Identify which cell holds the provided text, then report its (x, y) central coordinate. 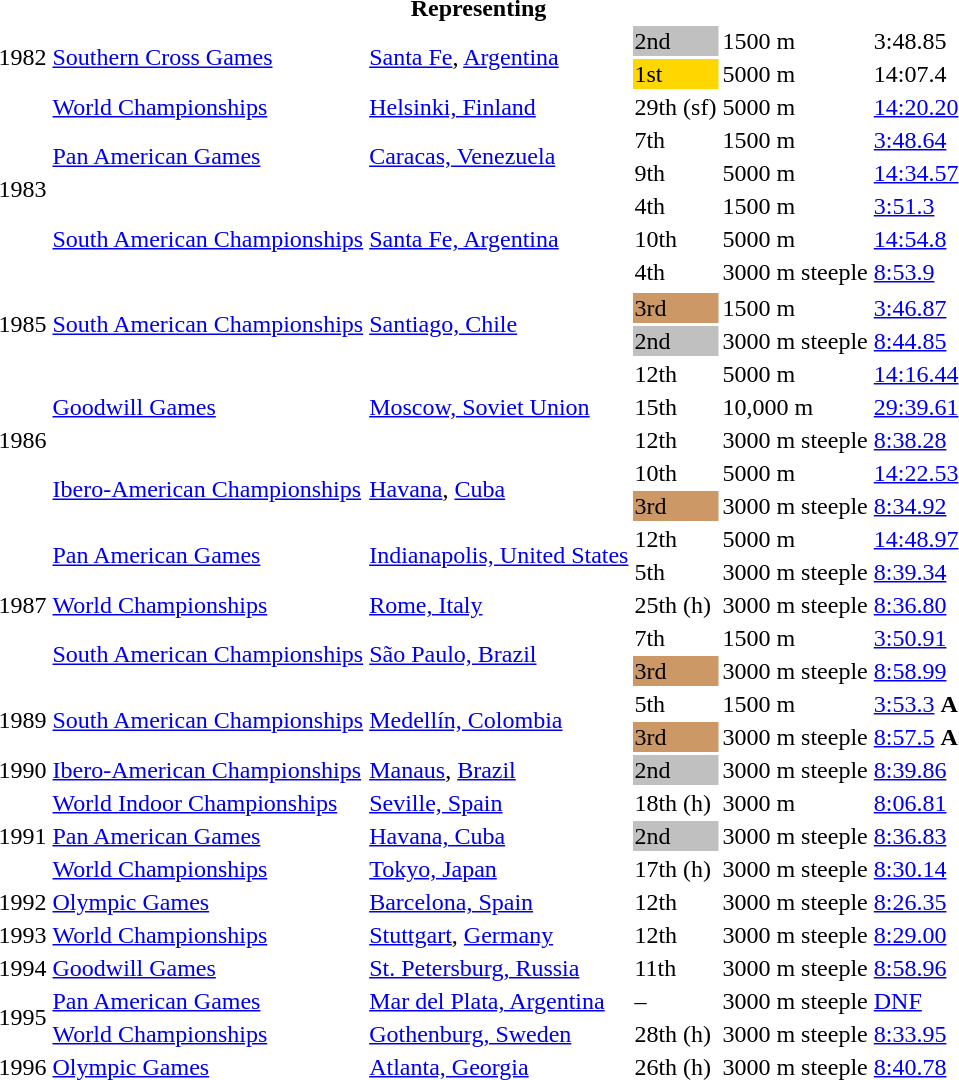
29th (sf) (676, 107)
São Paulo, Brazil (499, 654)
25th (h) (676, 605)
Medellín, Colombia (499, 720)
Rome, Italy (499, 605)
Indianapolis, United States (499, 556)
Caracas, Venezuela (499, 156)
Seville, Spain (499, 803)
Moscow, Soviet Union (499, 407)
1st (676, 74)
Manaus, Brazil (499, 770)
11th (676, 968)
3000 m (795, 803)
18th (h) (676, 803)
– (676, 1001)
Stuttgart, Germany (499, 935)
Barcelona, Spain (499, 902)
Tokyo, Japan (499, 869)
Southern Cross Games (208, 58)
9th (676, 173)
Mar del Plata, Argentina (499, 1001)
10,000 m (795, 407)
15th (676, 407)
St. Petersburg, Russia (499, 968)
World Indoor Championships (208, 803)
Olympic Games (208, 902)
28th (h) (676, 1034)
Gothenburg, Sweden (499, 1034)
Santiago, Chile (499, 324)
Helsinki, Finland (499, 107)
17th (h) (676, 869)
